For the text-containing cell, return its midpoint in (X, Y) coordinate format. 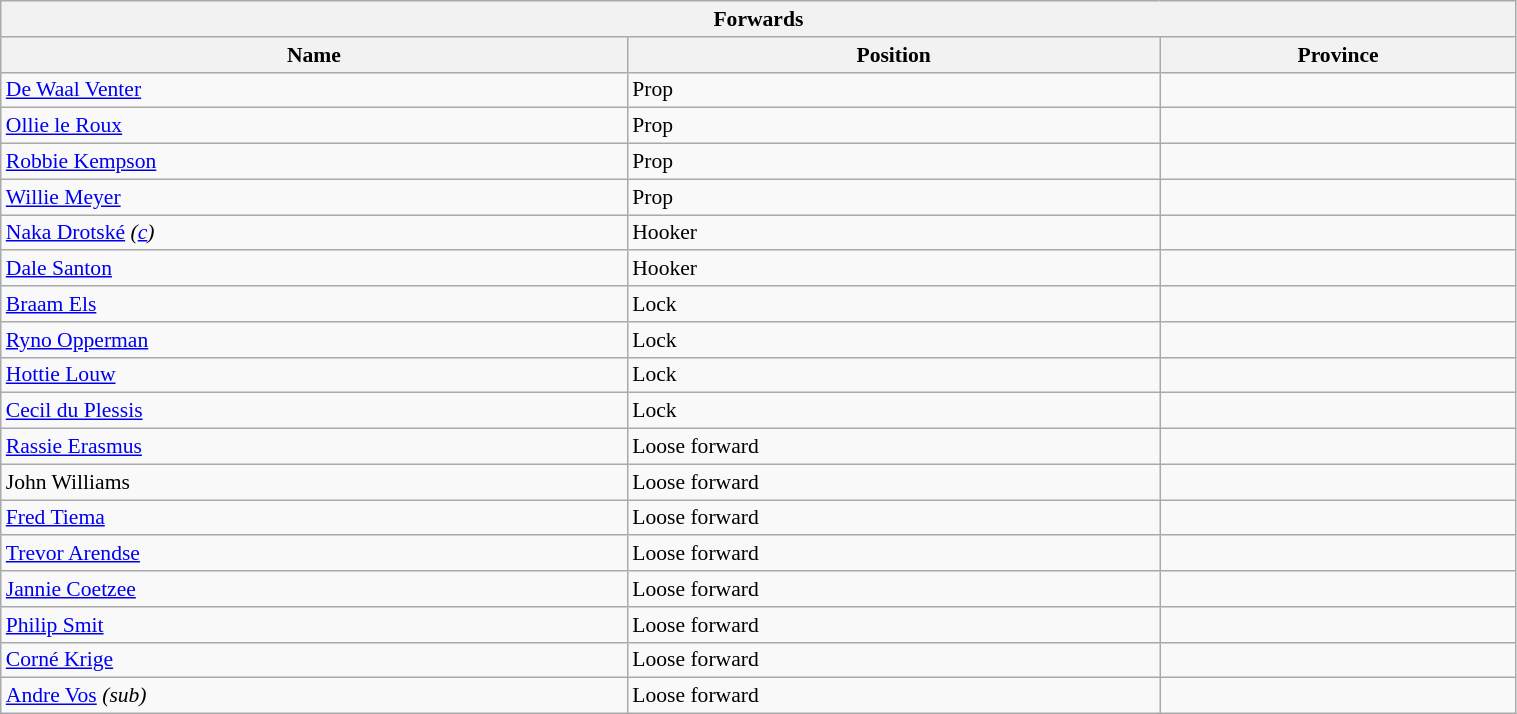
John Williams (314, 482)
Philip Smit (314, 625)
Trevor Arendse (314, 554)
Province (1338, 55)
Fred Tiema (314, 518)
Ryno Opperman (314, 340)
Cecil du Plessis (314, 411)
Position (894, 55)
De Waal Venter (314, 90)
Andre Vos (sub) (314, 696)
Naka Drotské (c) (314, 233)
Dale Santon (314, 269)
Rassie Erasmus (314, 447)
Jannie Coetzee (314, 589)
Forwards (758, 19)
Robbie Kempson (314, 162)
Braam Els (314, 304)
Ollie le Roux (314, 126)
Name (314, 55)
Corné Krige (314, 660)
Hottie Louw (314, 375)
Willie Meyer (314, 197)
